Output the [X, Y] coordinate of the center of the cell containing the given text.  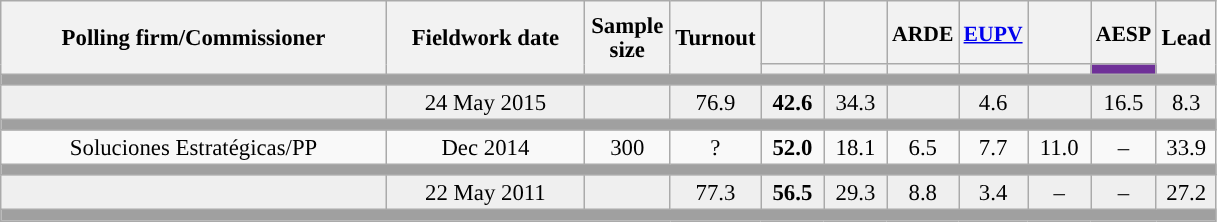
56.5 [792, 194]
77.3 [716, 194]
76.9 [716, 102]
Polling firm/Commissioner [194, 38]
Lead [1186, 38]
? [716, 148]
3.4 [994, 194]
24 May 2015 [485, 102]
Dec 2014 [485, 148]
300 [627, 148]
4.6 [994, 102]
8.3 [1186, 102]
6.5 [923, 148]
Turnout [716, 38]
52.0 [792, 148]
Sample size [627, 38]
ARDE [923, 32]
EUPV [994, 32]
34.3 [856, 102]
7.7 [994, 148]
Fieldwork date [485, 38]
8.8 [923, 194]
AESP [1124, 32]
18.1 [856, 148]
Soluciones Estratégicas/PP [194, 148]
11.0 [1060, 148]
42.6 [792, 102]
22 May 2011 [485, 194]
16.5 [1124, 102]
29.3 [856, 194]
33.9 [1186, 148]
27.2 [1186, 194]
